Identify which cell holds the provided text, then report its (x, y) central coordinate. 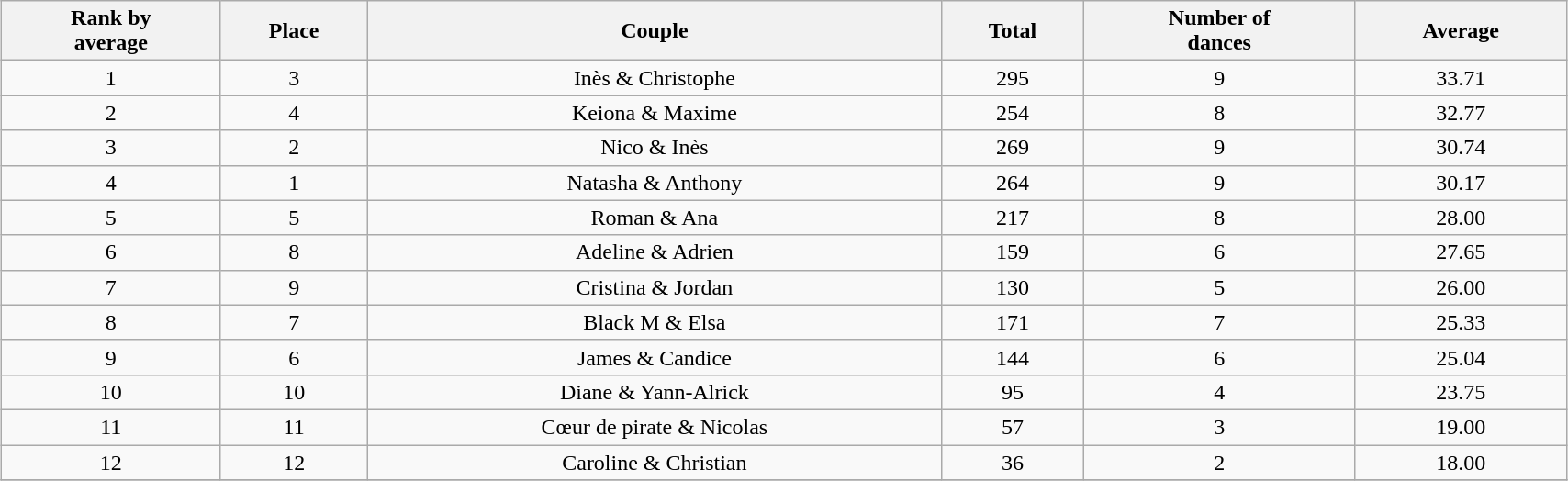
Caroline & Christian (655, 462)
Cristina & Jordan (655, 287)
25.33 (1461, 322)
36 (1013, 462)
Total (1013, 31)
171 (1013, 322)
254 (1013, 113)
57 (1013, 427)
217 (1013, 218)
Keiona & Maxime (655, 113)
Place (294, 31)
264 (1013, 183)
Cœur de pirate & Nicolas (655, 427)
33.71 (1461, 78)
Adeline & Adrien (655, 252)
James & Candice (655, 357)
144 (1013, 357)
159 (1013, 252)
Natasha & Anthony (655, 183)
27.65 (1461, 252)
18.00 (1461, 462)
30.74 (1461, 148)
Nico & Inès (655, 148)
23.75 (1461, 392)
Couple (655, 31)
26.00 (1461, 287)
Rank byaverage (110, 31)
25.04 (1461, 357)
Diane & Yann-Alrick (655, 392)
28.00 (1461, 218)
30.17 (1461, 183)
Average (1461, 31)
Number of dances (1219, 31)
Roman & Ana (655, 218)
295 (1013, 78)
32.77 (1461, 113)
95 (1013, 392)
Black M & Elsa (655, 322)
130 (1013, 287)
19.00 (1461, 427)
269 (1013, 148)
Inès & Christophe (655, 78)
